Return the (X, Y) coordinate for the center point of the cell that contains the specified text.  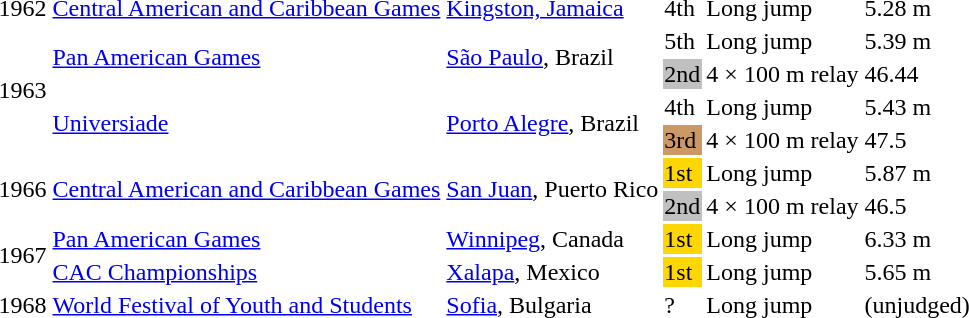
Porto Alegre, Brazil (552, 124)
Universiade (246, 124)
Winnipeg, Canada (552, 239)
Central American and Caribbean Games (246, 190)
5th (682, 41)
San Juan, Puerto Rico (552, 190)
4th (682, 107)
3rd (682, 140)
Xalapa, Mexico (552, 272)
CAC Championships (246, 272)
São Paulo, Brazil (552, 58)
